Pinpoint the cell where the given text exists, returning its [x, y] midpoint coordinate. 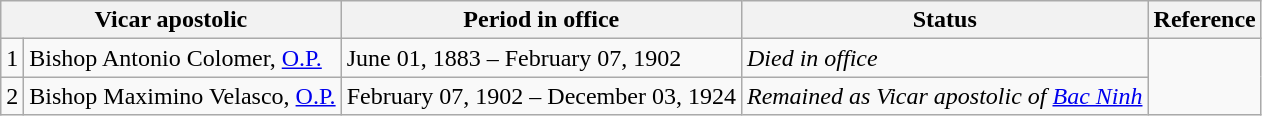
February 07, 1902 – December 03, 1924 [541, 96]
Period in office [541, 20]
June 01, 1883 – February 07, 1902 [541, 58]
Bishop Antonio Colomer, O.P. [182, 58]
1 [12, 58]
Bishop Maximino Velasco, O.P. [182, 96]
Vicar apostolic [171, 20]
Status [944, 20]
Remained as Vicar apostolic of Bac Ninh [944, 96]
Reference [1204, 20]
Died in office [944, 58]
2 [12, 96]
